From the cell containing the given text, extract its center point as [x, y] coordinate. 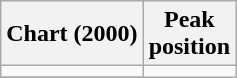
Peakposition [189, 34]
Chart (2000) [72, 34]
